Return the (X, Y) coordinate for the center point of the cell that contains the specified text.  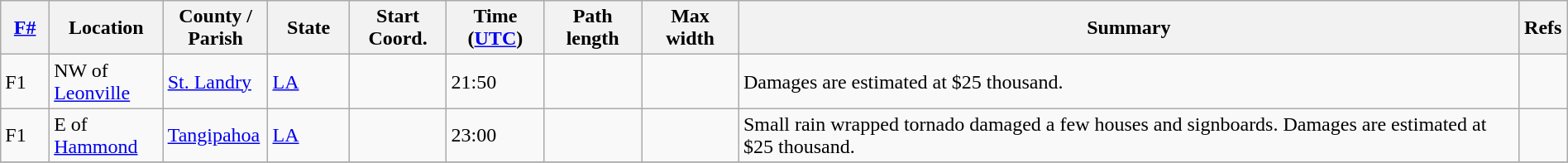
E of Hammond (106, 136)
Summary (1128, 28)
Location (106, 28)
St. Landry (215, 81)
NW of Leonville (106, 81)
F# (25, 28)
Refs (1543, 28)
State (308, 28)
21:50 (495, 81)
Path length (593, 28)
23:00 (495, 136)
Start Coord. (398, 28)
Time (UTC) (495, 28)
County / Parish (215, 28)
Max width (691, 28)
Damages are estimated at $25 thousand. (1128, 81)
Tangipahoa (215, 136)
Small rain wrapped tornado damaged a few houses and signboards. Damages are estimated at $25 thousand. (1128, 136)
